Output the [x, y] coordinate of the center of the cell containing the given text.  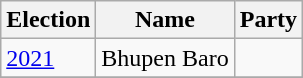
Name [165, 20]
Bhupen Baro [165, 58]
2021 [48, 58]
Party [268, 20]
Election [48, 20]
